Scan for the cell matching the given text and deliver its [X, Y] coordinate at center. 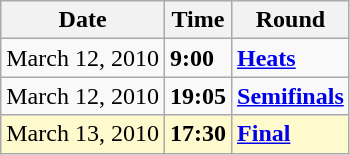
Time [198, 20]
Heats [291, 58]
Date [83, 20]
17:30 [198, 134]
9:00 [198, 58]
Round [291, 20]
March 13, 2010 [83, 134]
Final [291, 134]
19:05 [198, 96]
Semifinals [291, 96]
